Provide the (X, Y) coordinate of the cell's center where the given text is located.  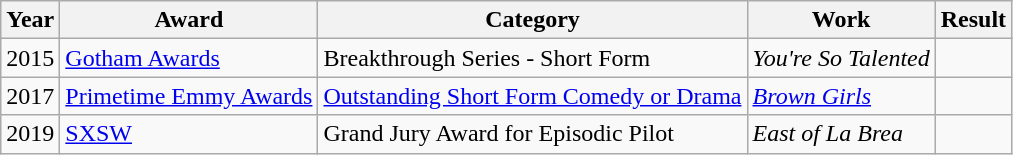
Result (973, 20)
Category (532, 20)
2017 (30, 96)
Year (30, 20)
Work (841, 20)
2015 (30, 58)
You're So Talented (841, 58)
Grand Jury Award for Episodic Pilot (532, 134)
Breakthrough Series - Short Form (532, 58)
2019 (30, 134)
SXSW (189, 134)
Outstanding Short Form Comedy or Drama (532, 96)
Award (189, 20)
Gotham Awards (189, 58)
East of La Brea (841, 134)
Primetime Emmy Awards (189, 96)
Brown Girls (841, 96)
